Scan for the cell matching the given text and deliver its [x, y] coordinate at center. 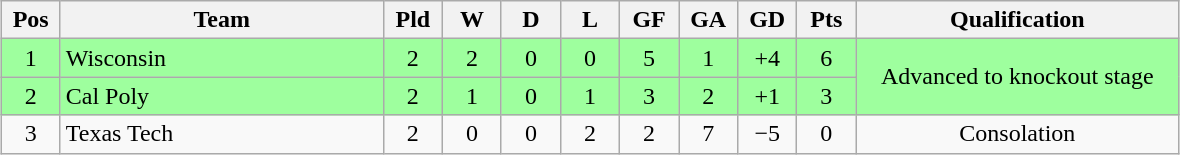
Pos [30, 20]
−5 [768, 134]
Pts [826, 20]
Pld [412, 20]
GA [708, 20]
D [530, 20]
Advanced to knockout stage [1018, 77]
L [590, 20]
+4 [768, 58]
+1 [768, 96]
Qualification [1018, 20]
Texas Tech [222, 134]
6 [826, 58]
Wisconsin [222, 58]
W [472, 20]
Consolation [1018, 134]
GD [768, 20]
7 [708, 134]
GF [650, 20]
Cal Poly [222, 96]
Team [222, 20]
5 [650, 58]
